From the cell containing the given text, extract its center point as [X, Y] coordinate. 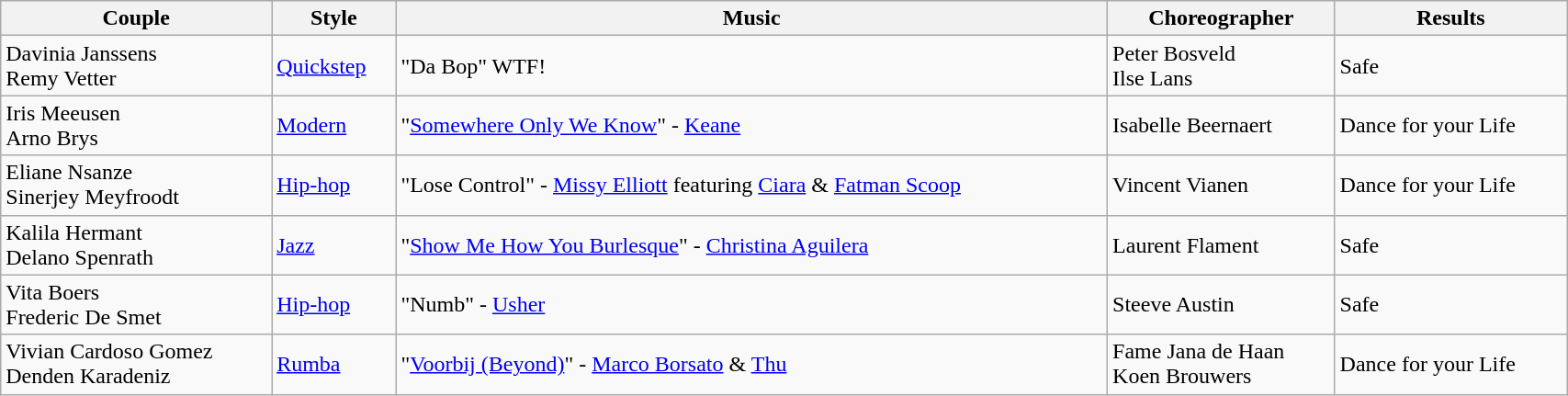
Quickstep [334, 66]
Style [334, 18]
Iris Meeusen Arno Brys [136, 125]
Vita Boers Frederic De Smet [136, 305]
Steeve Austin [1222, 305]
Jazz [334, 244]
Results [1451, 18]
Eliane Nsanze Sinerjey Meyfroodt [136, 186]
Modern [334, 125]
Laurent Flament [1222, 244]
"Show Me How You Burlesque" - Christina Aguilera [751, 244]
"Da Bop" WTF! [751, 66]
"Lose Control" - Missy Elliott featuring Ciara & Fatman Scoop [751, 186]
Peter Bosveld Ilse Lans [1222, 66]
Music [751, 18]
"Somewhere Only We Know" - Keane [751, 125]
Rumba [334, 364]
"Numb" - Usher [751, 305]
"Voorbij (Beyond)" - Marco Borsato & Thu [751, 364]
Choreographer [1222, 18]
Couple [136, 18]
Kalila Hermant Delano Spenrath [136, 244]
Vivian Cardoso Gomez Denden Karadeniz [136, 364]
Vincent Vianen [1222, 186]
Isabelle Beernaert [1222, 125]
Fame Jana de Haan Koen Brouwers [1222, 364]
Davinia Janssens Remy Vetter [136, 66]
